Identify which cell holds the provided text, then report its (X, Y) central coordinate. 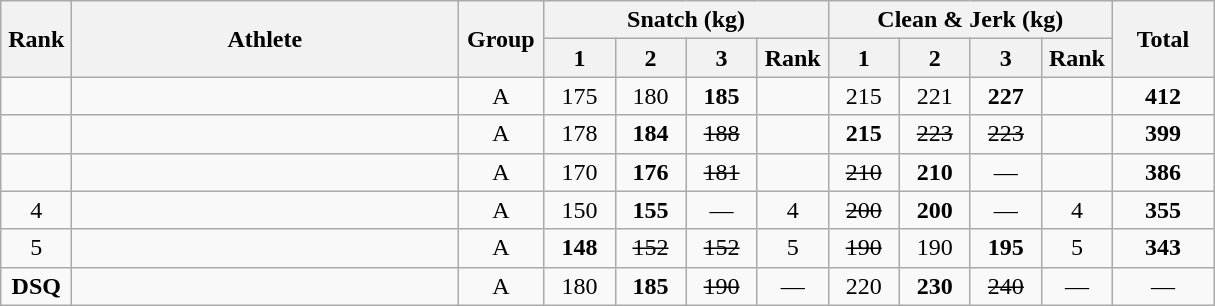
188 (722, 134)
355 (1162, 210)
Athlete (265, 39)
227 (1006, 96)
Snatch (kg) (686, 20)
Clean & Jerk (kg) (970, 20)
176 (650, 172)
181 (722, 172)
175 (580, 96)
230 (934, 286)
221 (934, 96)
386 (1162, 172)
Total (1162, 39)
184 (650, 134)
170 (580, 172)
155 (650, 210)
Group (501, 39)
150 (580, 210)
148 (580, 248)
220 (864, 286)
343 (1162, 248)
412 (1162, 96)
240 (1006, 286)
178 (580, 134)
399 (1162, 134)
DSQ (36, 286)
195 (1006, 248)
